Capture the cell that displays the provided text and extract its (x, y) central coordinate. 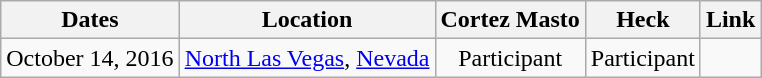
North Las Vegas, Nevada (307, 58)
Dates (90, 20)
Cortez Masto (510, 20)
Link (730, 20)
Location (307, 20)
October 14, 2016 (90, 58)
Heck (642, 20)
